Determine the [x, y] coordinate at the center of the cell enclosing the given text.  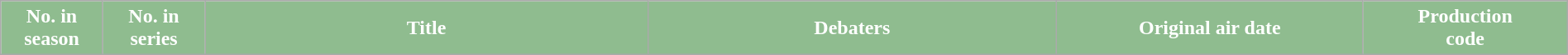
Productioncode [1465, 28]
No. inseason [52, 28]
Title [427, 28]
No. inseries [154, 28]
Debaters [852, 28]
Original air date [1209, 28]
